Return [X, Y] of the center of cell containing provided text 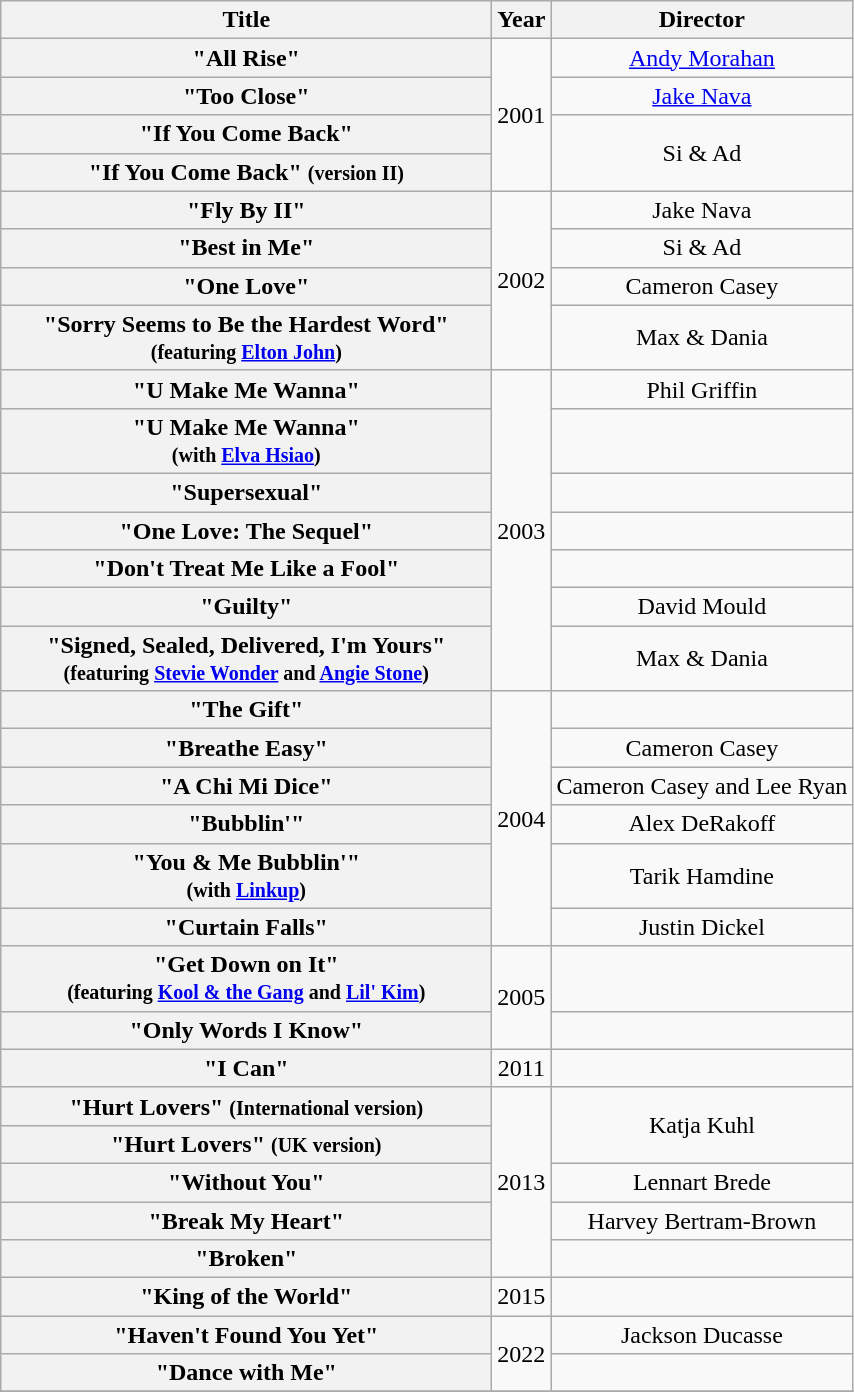
"Don't Treat Me Like a Fool" [246, 569]
"Hurt Lovers" (International version) [246, 1106]
"Broken" [246, 1259]
"Breathe Easy" [246, 748]
Jackson Ducasse [702, 1335]
2015 [522, 1297]
"U Make Me Wanna"(with Elva Hsiao) [246, 440]
Year [522, 20]
"King of the World" [246, 1297]
Justin Dickel [702, 927]
"The Gift" [246, 710]
"Too Close" [246, 96]
"Sorry Seems to Be the Hardest Word"(featuring Elton John) [246, 338]
David Mould [702, 607]
Phil Griffin [702, 389]
2011 [522, 1068]
Katja Kuhl [702, 1125]
"Guilty" [246, 607]
"I Can" [246, 1068]
"If You Come Back" [246, 134]
"U Make Me Wanna" [246, 389]
Tarik Hamdine [702, 876]
"Supersexual" [246, 492]
2002 [522, 280]
"Curtain Falls" [246, 927]
"If You Come Back" (version II) [246, 172]
2013 [522, 1182]
"Get Down on It"(featuring Kool & the Gang and Lil' Kim) [246, 978]
"One Love: The Sequel" [246, 531]
"Break My Heart" [246, 1221]
2004 [522, 818]
"Hurt Lovers" (UK version) [246, 1144]
2003 [522, 530]
Harvey Bertram-Brown [702, 1221]
"Bubblin'" [246, 824]
2005 [522, 998]
"Fly By II" [246, 210]
"All Rise" [246, 58]
"Dance with Me" [246, 1373]
Cameron Casey and Lee Ryan [702, 786]
"You & Me Bubblin'"(with Linkup) [246, 876]
"Without You" [246, 1182]
"One Love" [246, 286]
Lennart Brede [702, 1182]
"Only Words I Know" [246, 1030]
2022 [522, 1354]
"Best in Me" [246, 248]
2001 [522, 115]
Director [702, 20]
"Haven't Found You Yet" [246, 1335]
"A Chi Mi Dice" [246, 786]
Alex DeRakoff [702, 824]
Title [246, 20]
Andy Morahan [702, 58]
"Signed, Sealed, Delivered, I'm Yours"(featuring Stevie Wonder and Angie Stone) [246, 658]
